From the cell containing the given text, extract its center point as [x, y] coordinate. 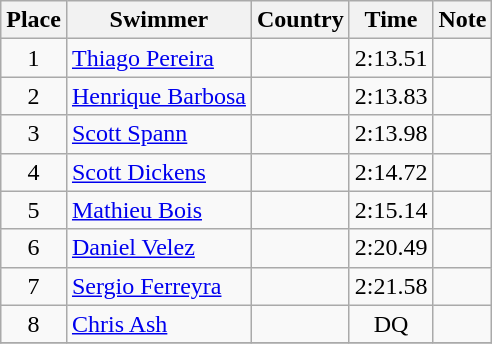
DQ [391, 324]
2:21.58 [391, 286]
2:20.49 [391, 248]
Time [391, 20]
8 [34, 324]
3 [34, 134]
Note [462, 20]
2:15.14 [391, 210]
2:14.72 [391, 172]
7 [34, 286]
6 [34, 248]
Swimmer [158, 20]
2 [34, 96]
Scott Spann [158, 134]
2:13.83 [391, 96]
2:13.51 [391, 58]
1 [34, 58]
Country [300, 20]
5 [34, 210]
2:13.98 [391, 134]
Mathieu Bois [158, 210]
Sergio Ferreyra [158, 286]
Daniel Velez [158, 248]
Chris Ash [158, 324]
Scott Dickens [158, 172]
Thiago Pereira [158, 58]
4 [34, 172]
Henrique Barbosa [158, 96]
Place [34, 20]
